Locate the cell with the specified text and output its (x, y) center coordinate. 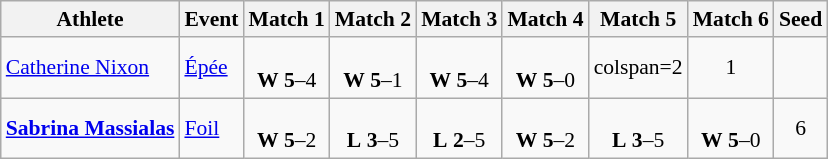
Athlete (90, 19)
Match 5 (638, 19)
L 2–5 (459, 128)
Match 1 (287, 19)
W 5–1 (373, 68)
colspan=2 (638, 68)
Match 3 (459, 19)
1 (731, 68)
Match 4 (545, 19)
Match 2 (373, 19)
Event (211, 19)
Catherine Nixon (90, 68)
Seed (800, 19)
6 (800, 128)
Épée (211, 68)
Foil (211, 128)
Sabrina Massialas (90, 128)
Match 6 (731, 19)
